Find where the given text appears and provide that cell's center as [X, Y] coordinate. 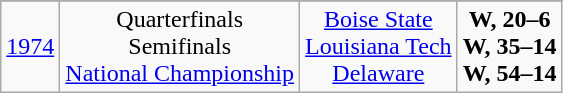
1974 [30, 47]
W, 20–6W, 35–14W, 54–14 [510, 47]
Boise StateLouisiana TechDelaware [379, 47]
QuarterfinalsSemifinalsNational Championship [180, 47]
